For the text-containing cell, return its midpoint in (X, Y) coordinate format. 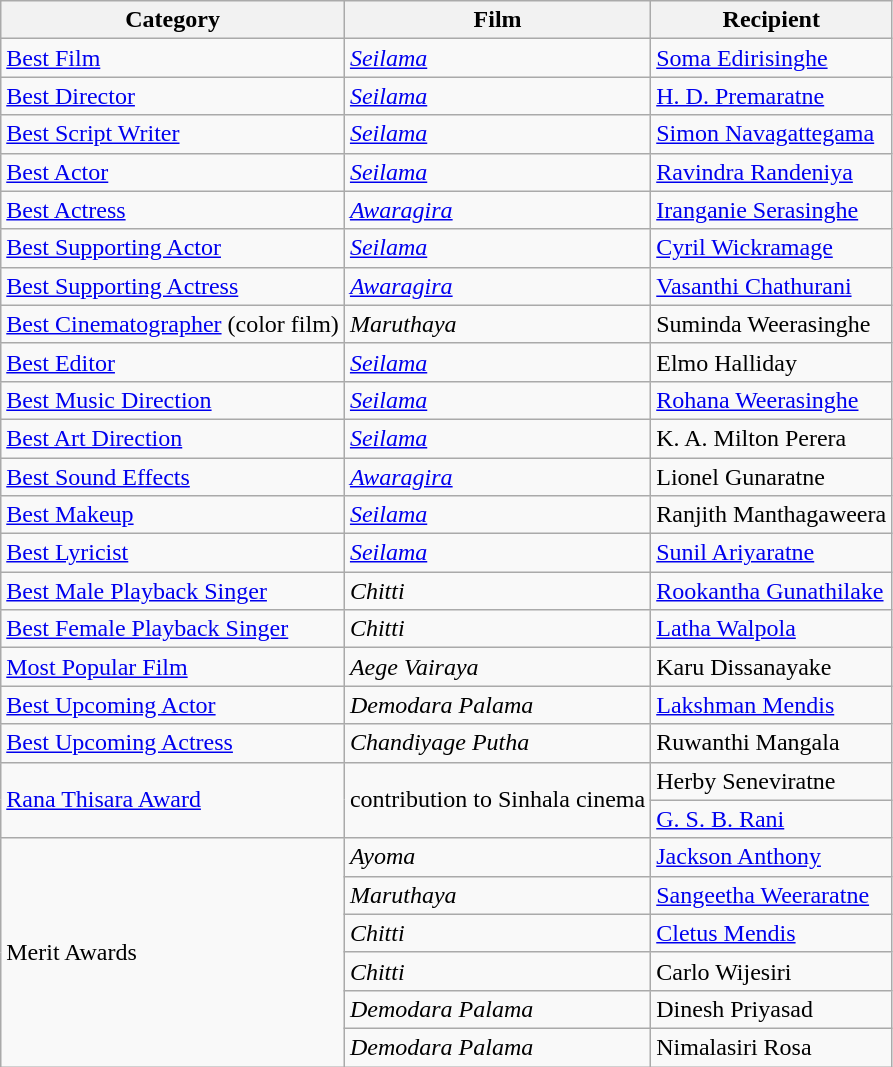
Best Upcoming Actor (173, 705)
Sangeetha Weeraratne (772, 895)
Chandiyage Putha (497, 743)
Best Supporting Actor (173, 248)
Rookantha Gunathilake (772, 591)
Most Popular Film (173, 667)
Best Editor (173, 362)
Jackson Anthony (772, 857)
Merit Awards (173, 952)
Ranjith Manthagaweera (772, 515)
Best Actor (173, 172)
G. S. B. Rani (772, 819)
Best Male Playback Singer (173, 591)
contribution to Sinhala cinema (497, 800)
Best Actress (173, 210)
Simon Navagattegama (772, 134)
Lionel Gunaratne (772, 477)
Nimalasiri Rosa (772, 1047)
Best Female Playback Singer (173, 629)
H. D. Premaratne (772, 96)
Best Makeup (173, 515)
Suminda Weerasinghe (772, 324)
Category (173, 20)
Ruwanthi Mangala (772, 743)
Best Art Direction (173, 438)
Vasanthi Chathurani (772, 286)
Cletus Mendis (772, 933)
Best Script Writer (173, 134)
Best Music Direction (173, 400)
Aege Vairaya (497, 667)
Elmo Halliday (772, 362)
Ravindra Randeniya (772, 172)
Iranganie Serasinghe (772, 210)
Sunil Ariyaratne (772, 553)
Rana Thisara Award (173, 800)
Karu Dissanayake (772, 667)
Cyril Wickramage (772, 248)
Best Lyricist (173, 553)
Rohana Weerasinghe (772, 400)
Carlo Wijesiri (772, 971)
Soma Edirisinghe (772, 58)
Best Director (173, 96)
Best Film (173, 58)
K. A. Milton Perera (772, 438)
Latha Walpola (772, 629)
Herby Seneviratne (772, 781)
Lakshman Mendis (772, 705)
Best Supporting Actress (173, 286)
Best Upcoming Actress (173, 743)
Best Sound Effects (173, 477)
Ayoma (497, 857)
Best Cinematographer (color film) (173, 324)
Recipient (772, 20)
Film (497, 20)
Dinesh Priyasad (772, 1009)
